Identify which cell holds the provided text, then report its [x, y] central coordinate. 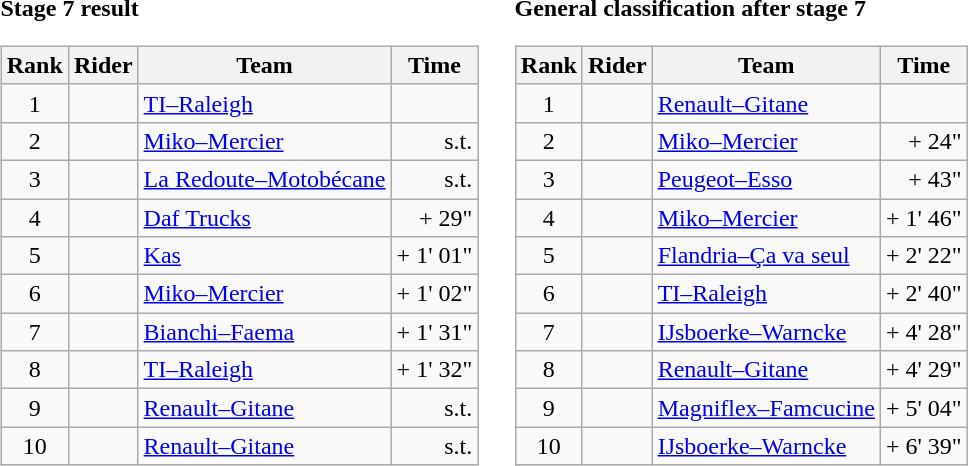
+ 1' 32" [434, 370]
+ 2' 22" [924, 256]
+ 43" [924, 179]
+ 1' 31" [434, 332]
+ 5' 04" [924, 408]
+ 1' 01" [434, 256]
Kas [264, 256]
La Redoute–Motobécane [264, 179]
+ 29" [434, 217]
+ 2' 40" [924, 294]
+ 1' 02" [434, 294]
+ 24" [924, 141]
+ 1' 46" [924, 217]
+ 4' 29" [924, 370]
Magniflex–Famcucine [766, 408]
+ 6' 39" [924, 446]
Bianchi–Faema [264, 332]
Peugeot–Esso [766, 179]
Flandria–Ça va seul [766, 256]
Daf Trucks [264, 217]
+ 4' 28" [924, 332]
